From the cell containing the given text, extract its center point as (X, Y) coordinate. 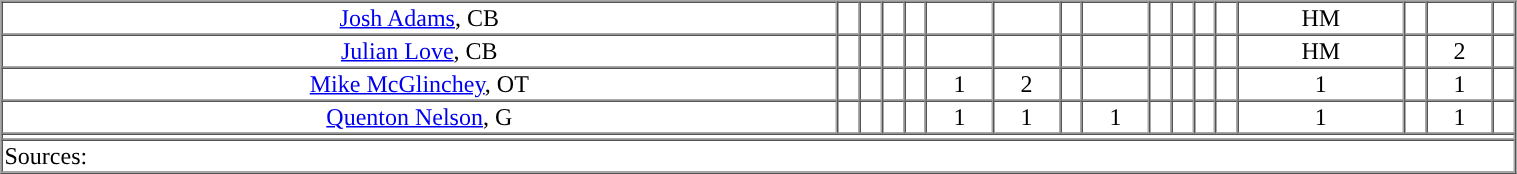
Quenton Nelson, G (420, 116)
Mike McGlinchey, OT (420, 84)
Julian Love, CB (420, 50)
Sources: (759, 156)
Josh Adams, CB (420, 18)
